Determine the [X, Y] coordinate at the center of the cell enclosing the given text.  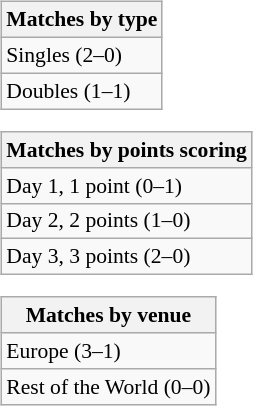
Day 1, 1 point (0–1) [126, 185]
Matches by venue [108, 315]
Matches by type [82, 20]
Matches by points scoring [126, 150]
Rest of the World (0–0) [108, 387]
Day 3, 3 points (2–0) [126, 257]
Europe (3–1) [108, 351]
Day 2, 2 points (1–0) [126, 221]
Singles (2–0) [82, 55]
Doubles (1–1) [82, 91]
